Determine the [x, y] coordinate at the center of the cell enclosing the given text.  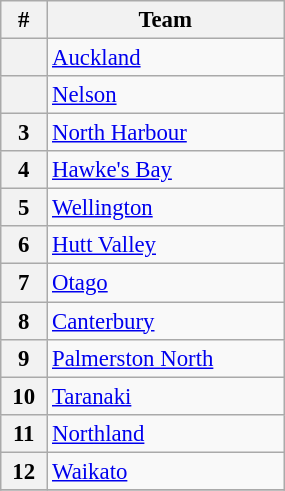
Hutt Valley [166, 245]
12 [24, 471]
11 [24, 433]
Auckland [166, 58]
7 [24, 283]
Canterbury [166, 321]
Palmerston North [166, 358]
Otago [166, 283]
6 [24, 245]
Northland [166, 433]
Nelson [166, 95]
8 [24, 321]
4 [24, 170]
9 [24, 358]
Hawke's Bay [166, 170]
Wellington [166, 208]
Waikato [166, 471]
Team [166, 20]
Taranaki [166, 396]
# [24, 20]
North Harbour [166, 133]
10 [24, 396]
5 [24, 208]
3 [24, 133]
